Scan for the cell matching the given text and deliver its (X, Y) coordinate at center. 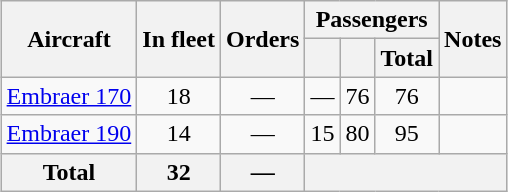
Aircraft (69, 39)
80 (358, 134)
Orders (262, 39)
Notes (473, 39)
In fleet (179, 39)
Embraer 170 (69, 96)
Passengers (372, 20)
Embraer 190 (69, 134)
18 (179, 96)
32 (179, 172)
15 (322, 134)
14 (179, 134)
95 (407, 134)
